Detect which cell encompasses the target text, then output its [X, Y] center coordinate. 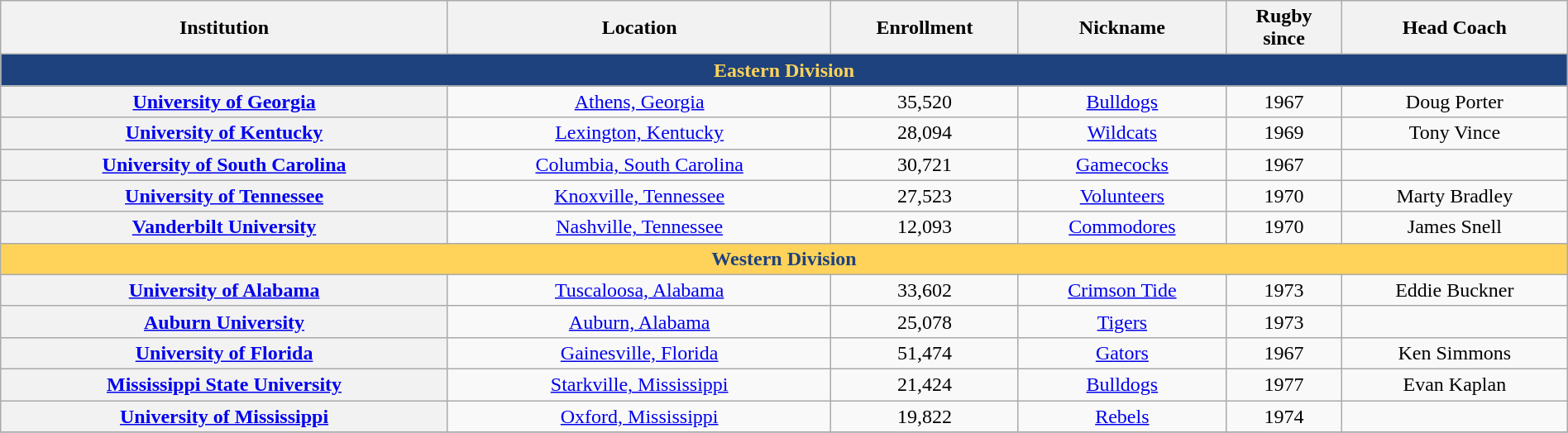
1974 [1284, 416]
Rugbysince [1284, 28]
1969 [1284, 133]
Volunteers [1122, 196]
Oxford, Mississippi [639, 416]
Tony Vince [1454, 133]
Enrollment [925, 28]
28,094 [925, 133]
Auburn University [225, 321]
30,721 [925, 164]
Western Division [784, 259]
University of Georgia [225, 102]
Columbia, South Carolina [639, 164]
Ken Simmons [1454, 353]
19,822 [925, 416]
12,093 [925, 227]
25,078 [925, 321]
Tigers [1122, 321]
Rebels [1122, 416]
Eastern Division [784, 70]
27,523 [925, 196]
Head Coach [1454, 28]
University of Tennessee [225, 196]
University of Mississippi [225, 416]
Evan Kaplan [1454, 384]
1977 [1284, 384]
Wildcats [1122, 133]
Gainesville, Florida [639, 353]
University of Kentucky [225, 133]
Gators [1122, 353]
Athens, Georgia [639, 102]
21,424 [925, 384]
Knoxville, Tennessee [639, 196]
Mississippi State University [225, 384]
Nickname [1122, 28]
University of Florida [225, 353]
Auburn, Alabama [639, 321]
Starkville, Mississippi [639, 384]
Vanderbilt University [225, 227]
51,474 [925, 353]
Nashville, Tennessee [639, 227]
Commodores [1122, 227]
35,520 [925, 102]
Tuscaloosa, Alabama [639, 290]
Institution [225, 28]
Eddie Buckner [1454, 290]
James Snell [1454, 227]
Marty Bradley [1454, 196]
Crimson Tide [1122, 290]
Location [639, 28]
Gamecocks [1122, 164]
Lexington, Kentucky [639, 133]
University of South Carolina [225, 164]
Doug Porter [1454, 102]
33,602 [925, 290]
University of Alabama [225, 290]
